Scan for the cell matching the given text and deliver its (x, y) coordinate at center. 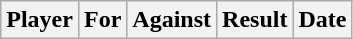
Against (172, 20)
Date (322, 20)
Player (40, 20)
Result (255, 20)
For (102, 20)
